Capture the cell that displays the provided text and extract its (X, Y) central coordinate. 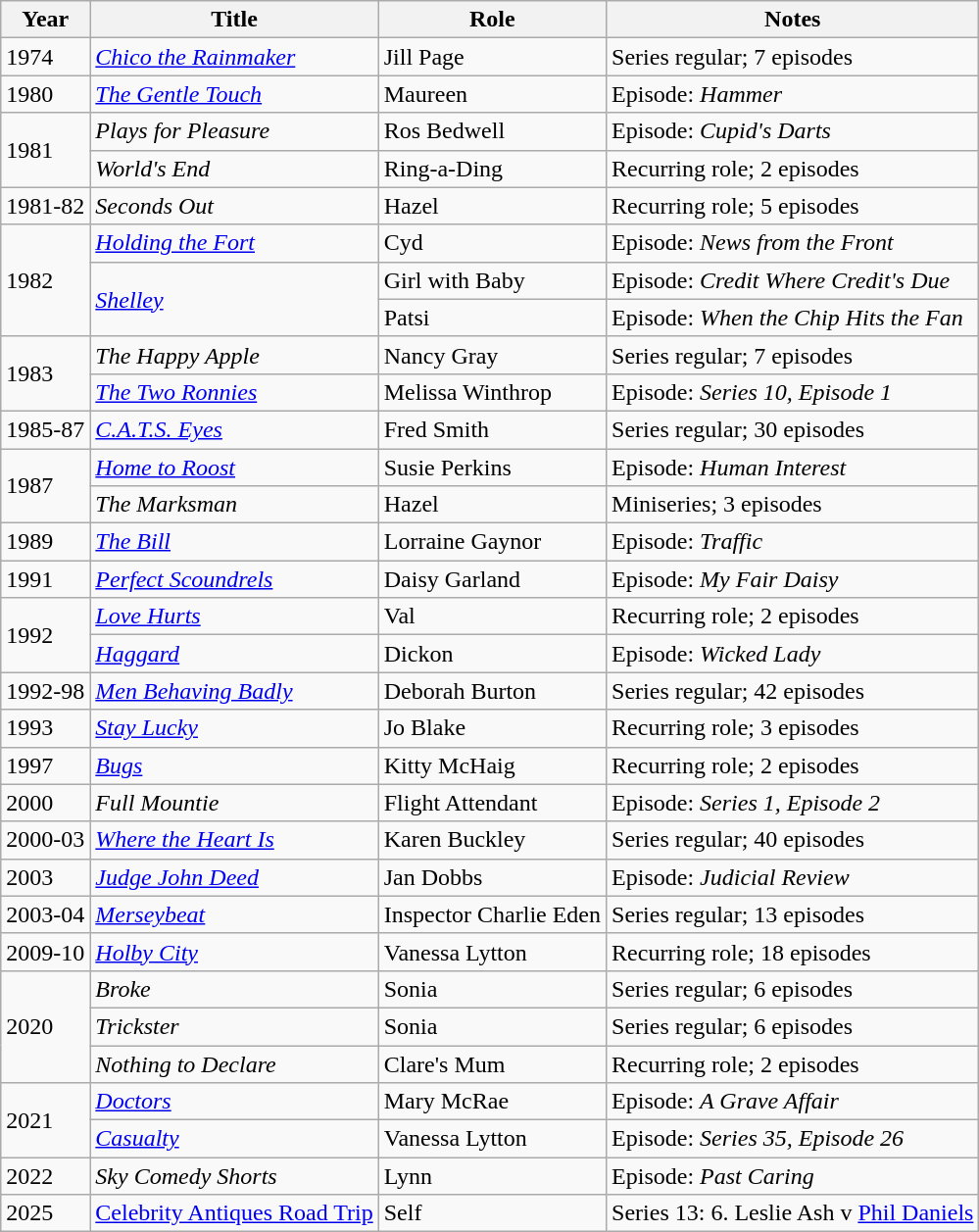
Doctors (234, 1102)
2000 (45, 803)
Daisy Garland (492, 579)
Celebrity Antiques Road Trip (234, 1213)
Series regular; 42 episodes (793, 691)
Haggard (234, 654)
1993 (45, 728)
Episode: Judicial Review (793, 877)
Melissa Winthrop (492, 392)
Role (492, 20)
2025 (45, 1213)
The Bill (234, 542)
Year (45, 20)
Trickster (234, 1026)
Nancy Gray (492, 355)
Recurring role; 5 episodes (793, 206)
Episode: A Grave Affair (793, 1102)
Stay Lucky (234, 728)
Series regular; 30 episodes (793, 429)
Jill Page (492, 57)
C.A.T.S. Eyes (234, 429)
1997 (45, 765)
Karen Buckley (492, 840)
Plays for Pleasure (234, 131)
Holding the Fort (234, 243)
Notes (793, 20)
Episode: My Fair Daisy (793, 579)
Series regular; 40 episodes (793, 840)
Episode: Hammer (793, 94)
2003 (45, 877)
Inspector Charlie Eden (492, 914)
Miniseries; 3 episodes (793, 505)
The Gentle Touch (234, 94)
Home to Roost (234, 468)
2003-04 (45, 914)
Episode: Credit Where Credit's Due (793, 280)
Casualty (234, 1139)
Merseybeat (234, 914)
Lorraine Gaynor (492, 542)
Perfect Scoundrels (234, 579)
2022 (45, 1176)
Episode: Wicked Lady (793, 654)
1991 (45, 579)
Broke (234, 989)
Series regular; 13 episodes (793, 914)
The Two Ronnies (234, 392)
Men Behaving Badly (234, 691)
1989 (45, 542)
2020 (45, 1026)
Kitty McHaig (492, 765)
1983 (45, 373)
Maureen (492, 94)
2021 (45, 1120)
Susie Perkins (492, 468)
Shelley (234, 299)
1981 (45, 150)
Clare's Mum (492, 1063)
Full Mountie (234, 803)
Episode: Past Caring (793, 1176)
Sky Comedy Shorts (234, 1176)
Nothing to Declare (234, 1063)
Lynn (492, 1176)
Seconds Out (234, 206)
2000-03 (45, 840)
The Happy Apple (234, 355)
Episode: News from the Front (793, 243)
Judge John Deed (234, 877)
Episode: Series 1, Episode 2 (793, 803)
Love Hurts (234, 616)
1987 (45, 486)
Bugs (234, 765)
Recurring role; 3 episodes (793, 728)
Episode: Traffic (793, 542)
Patsi (492, 318)
Title (234, 20)
Recurring role; 18 episodes (793, 952)
Chico the Rainmaker (234, 57)
1981-82 (45, 206)
1980 (45, 94)
Ros Bedwell (492, 131)
Cyd (492, 243)
World's End (234, 169)
Where the Heart Is (234, 840)
Episode: Series 35, Episode 26 (793, 1139)
The Marksman (234, 505)
Jan Dobbs (492, 877)
Deborah Burton (492, 691)
1982 (45, 280)
1974 (45, 57)
Holby City (234, 952)
Episode: Human Interest (793, 468)
1992-98 (45, 691)
Ring-a-Ding (492, 169)
Jo Blake (492, 728)
Episode: When the Chip Hits the Fan (793, 318)
Girl with Baby (492, 280)
2009-10 (45, 952)
Fred Smith (492, 429)
Mary McRae (492, 1102)
Episode: Series 10, Episode 1 (793, 392)
Self (492, 1213)
Dickon (492, 654)
1985-87 (45, 429)
Val (492, 616)
Flight Attendant (492, 803)
Series 13: 6. Leslie Ash v Phil Daniels (793, 1213)
Episode: Cupid's Darts (793, 131)
1992 (45, 635)
